Identify which cell holds the provided text, then report its (x, y) central coordinate. 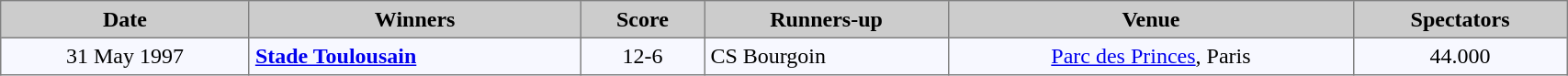
Spectators (1460, 19)
12-6 (642, 56)
Date (125, 19)
Stade Toulousain (415, 56)
Parc des Princes, Paris (1150, 56)
Score (642, 19)
44.000 (1460, 56)
31 May 1997 (125, 56)
Runners-up (827, 19)
CS Bourgoin (827, 56)
Venue (1150, 19)
Winners (415, 19)
